Pinpoint the cell where the given text exists, returning its [X, Y] midpoint coordinate. 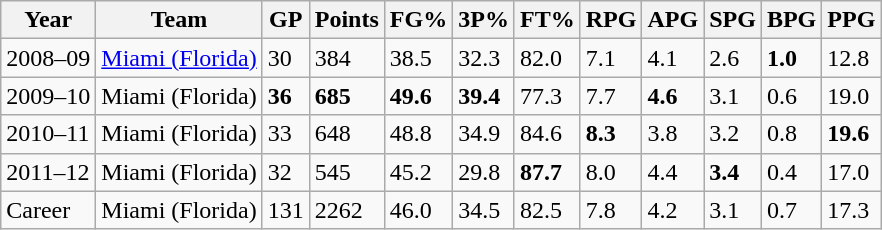
131 [286, 210]
3.8 [673, 134]
82.0 [547, 58]
3P% [484, 20]
33 [286, 134]
3.2 [733, 134]
7.1 [611, 58]
PPG [852, 20]
2010–11 [48, 134]
4.4 [673, 172]
BPG [791, 20]
384 [346, 58]
Points [346, 20]
29.8 [484, 172]
32.3 [484, 58]
36 [286, 96]
32 [286, 172]
30 [286, 58]
2009–10 [48, 96]
3.4 [733, 172]
87.7 [547, 172]
2.6 [733, 58]
12.8 [852, 58]
545 [346, 172]
Year [48, 20]
7.8 [611, 210]
FG% [418, 20]
46.0 [418, 210]
4.2 [673, 210]
38.5 [418, 58]
49.6 [418, 96]
4.1 [673, 58]
685 [346, 96]
8.3 [611, 134]
4.6 [673, 96]
77.3 [547, 96]
34.9 [484, 134]
7.7 [611, 96]
1.0 [791, 58]
Career [48, 210]
APG [673, 20]
17.3 [852, 210]
82.5 [547, 210]
17.0 [852, 172]
0.8 [791, 134]
RPG [611, 20]
48.8 [418, 134]
45.2 [418, 172]
19.0 [852, 96]
Team [179, 20]
0.6 [791, 96]
0.7 [791, 210]
34.5 [484, 210]
GP [286, 20]
SPG [733, 20]
39.4 [484, 96]
FT% [547, 20]
19.6 [852, 134]
2008–09 [48, 58]
0.4 [791, 172]
2262 [346, 210]
2011–12 [48, 172]
84.6 [547, 134]
8.0 [611, 172]
648 [346, 134]
